From the cell containing the given text, extract its center point as (X, Y) coordinate. 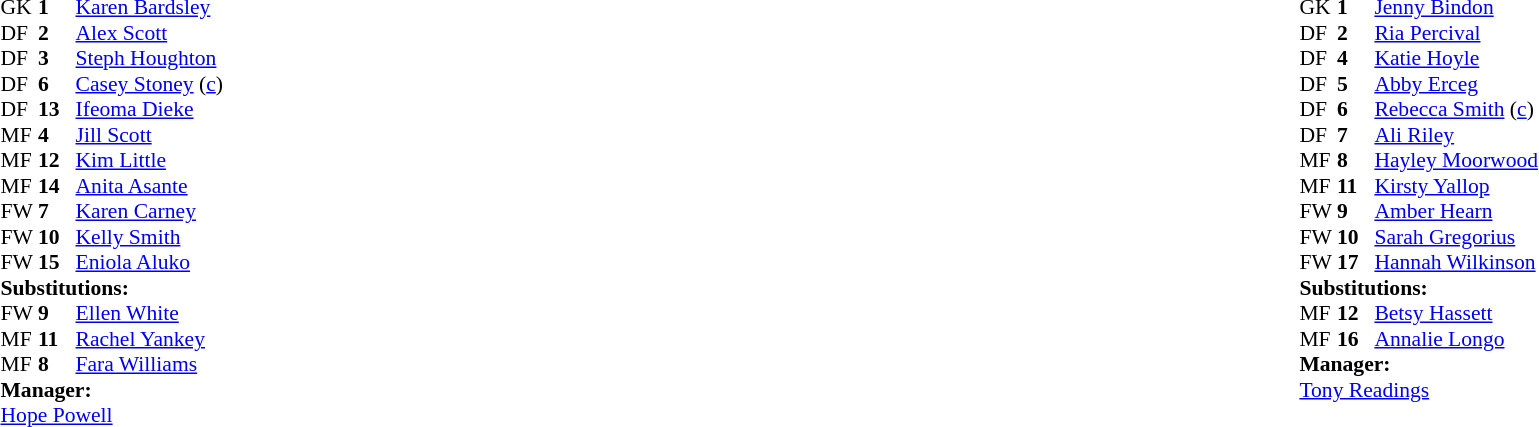
Fara Williams (150, 365)
Ali Riley (1456, 135)
Annalie Longo (1456, 339)
Betsy Hassett (1456, 313)
Rebecca Smith (c) (1456, 109)
15 (57, 263)
Hannah Wilkinson (1456, 263)
Tony Readings (1418, 390)
Ria Percival (1456, 33)
Abby Erceg (1456, 84)
Eniola Aluko (150, 263)
Kelly Smith (150, 237)
3 (57, 59)
13 (57, 109)
Anita Asante (150, 186)
Casey Stoney (c) (150, 84)
16 (1356, 339)
Jill Scott (150, 135)
Hayley Moorwood (1456, 161)
Amber Hearn (1456, 211)
Sarah Gregorius (1456, 237)
14 (57, 186)
Karen Carney (150, 211)
Katie Hoyle (1456, 59)
5 (1356, 84)
Kirsty Yallop (1456, 186)
Rachel Yankey (150, 339)
17 (1356, 263)
Alex Scott (150, 33)
Ellen White (150, 313)
Kim Little (150, 161)
Steph Houghton (150, 59)
Ifeoma Dieke (150, 109)
